Return [X, Y] of the center of cell containing provided text 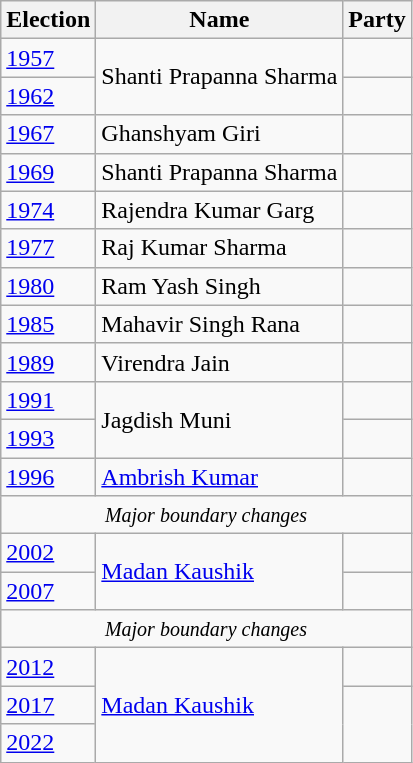
Ram Yash Singh [220, 286]
1957 [48, 58]
1996 [48, 477]
Party [377, 20]
2022 [48, 743]
1969 [48, 172]
Name [220, 20]
1985 [48, 324]
1967 [48, 134]
Jagdish Muni [220, 419]
Ambrish Kumar [220, 477]
1991 [48, 400]
1989 [48, 362]
2002 [48, 553]
1974 [48, 210]
Mahavir Singh Rana [220, 324]
Election [48, 20]
Rajendra Kumar Garg [220, 210]
Virendra Jain [220, 362]
2007 [48, 591]
1977 [48, 248]
1993 [48, 438]
1962 [48, 96]
2012 [48, 667]
Ghanshyam Giri [220, 134]
Raj Kumar Sharma [220, 248]
2017 [48, 705]
1980 [48, 286]
